Search for the cell housing the specified text and yield its (x, y) center coordinate. 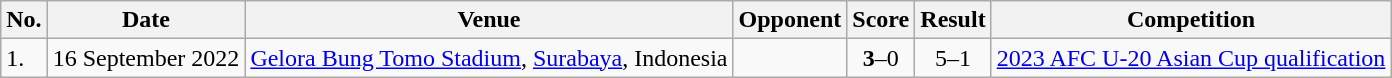
Competition (1191, 20)
16 September 2022 (146, 58)
5–1 (953, 58)
1. (24, 58)
Opponent (790, 20)
No. (24, 20)
3–0 (881, 58)
Venue (489, 20)
Result (953, 20)
2023 AFC U-20 Asian Cup qualification (1191, 58)
Date (146, 20)
Gelora Bung Tomo Stadium, Surabaya, Indonesia (489, 58)
Score (881, 20)
